Return (X, Y) of the center of cell containing provided text 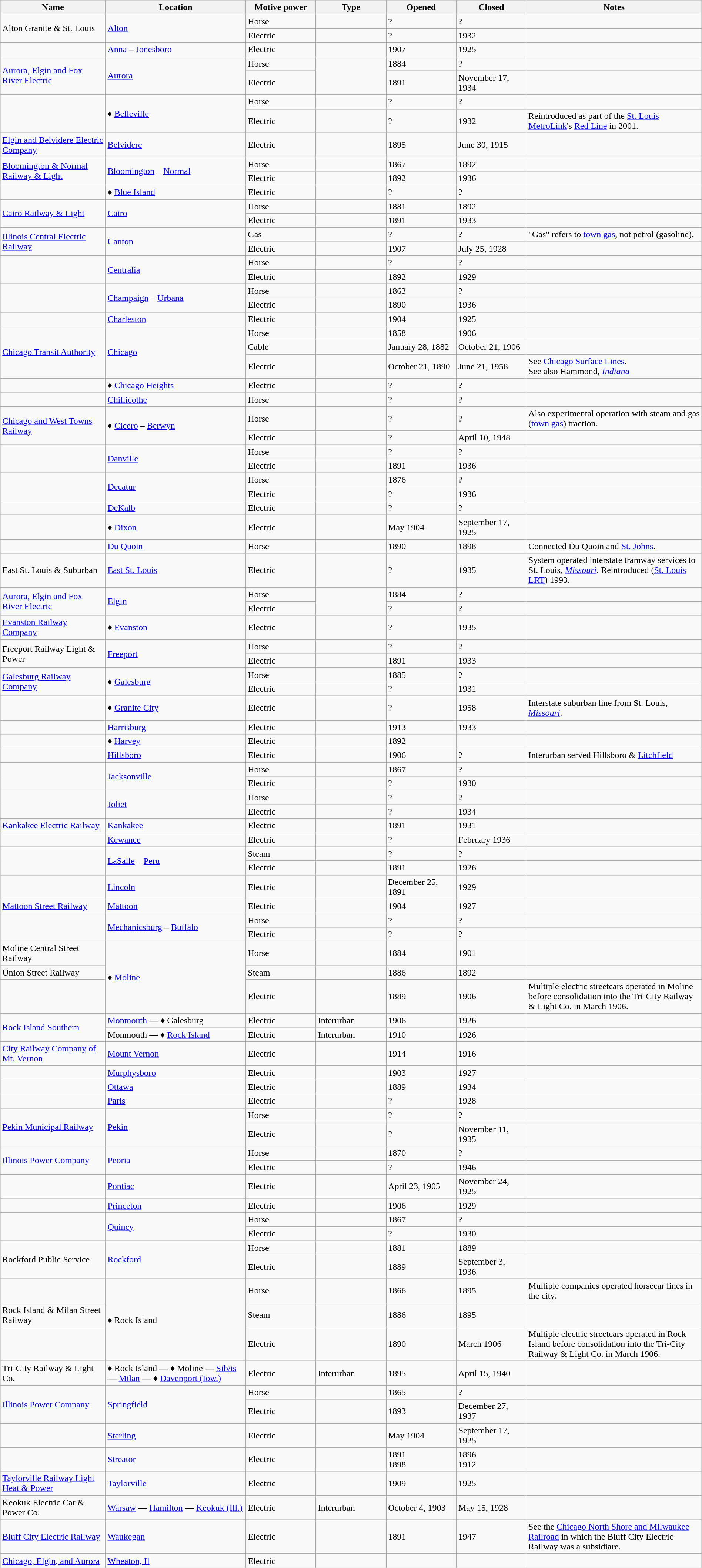
Streator (175, 1460)
DeKalb (175, 508)
Chicago, Elgin, and Aurora (53, 1561)
1958 (491, 708)
18911898 (421, 1460)
Alton Granite & St. Louis (53, 28)
1947 (491, 1537)
1870 (421, 1153)
Notes (614, 7)
Rockford (175, 1260)
East St. Louis (175, 570)
September 3, 1936 (491, 1267)
Tri-City Railway & Light Co. (53, 1373)
Union Street Railway (53, 972)
June 21, 1958 (491, 366)
February 1936 (491, 840)
Belvidere (175, 145)
Illinois Central Electric Railway (53, 242)
March 1906 (491, 1344)
Champaign – Urbana (175, 298)
Location (175, 7)
Kankakee (175, 826)
Chillicothe (175, 399)
Opened (421, 7)
October 21, 1890 (421, 366)
1885 (421, 675)
Alton (175, 28)
October 21, 1906 (491, 347)
July 25, 1928 (491, 249)
Cairo Railway & Light (53, 213)
Monmouth ― ♦ Rock Island (175, 1035)
Waukegan (175, 1537)
Mattoon Street Railway (53, 906)
Monmouth ― ♦ Galesburg (175, 1021)
♦ Moline (175, 977)
Du Quoin (175, 546)
1876 (421, 480)
Multiple electric streetcars operated in Moline before consolidation into the Tri-City Railway & Light Co. in March 1906. (614, 997)
Multiple companies operated horsecar lines in the city. (614, 1291)
Decatur (175, 487)
Galesburg Railway Company (53, 682)
♦ Rock Island ― ♦ Moline ― Silvis ― Milan ― ♦ Davenport (Iow.) (175, 1373)
♦ Dixon (175, 527)
1903 (421, 1073)
Warsaw ― Hamilton ― Keokuk (Ill.) (175, 1508)
Mount Vernon (175, 1054)
♦ Evanston (175, 628)
Bluff City Electric Railway (53, 1537)
Interstate suburban line from St. Louis, Missouri. (614, 708)
Harrisburg (175, 727)
Chicago Transit Authority (53, 352)
April 10, 1948 (491, 437)
♦ Granite City (175, 708)
Pekin (175, 1127)
Bloomington & Normal Railway & Light (53, 171)
♦ Galesburg (175, 682)
December 25, 1891 (421, 887)
1898 (491, 546)
System operated interstate tramway services to St. Louis, Missouri. Reintroduced (St. Louis LRT) 1993. (614, 570)
Kankakee Electric Railway (53, 826)
1865 (421, 1392)
East St. Louis & Suburban (53, 570)
Cable (281, 347)
Type (351, 7)
See Chicago Surface Lines. See also Hammond, Indiana (614, 366)
Bloomington – Normal (175, 171)
Rock Island & Milan Street Railway (53, 1315)
Interurban served Hillsboro & Litchfield (614, 755)
1916 (491, 1054)
Cairo (175, 213)
Murphysboro (175, 1073)
Princeton (175, 1205)
♦ Harvey (175, 741)
Motive power (281, 7)
City Railway Company of Mt. Vernon (53, 1054)
Rockford Public Service (53, 1260)
Centralia (175, 270)
Danville (175, 459)
Charleston (175, 319)
April 15, 1940 (491, 1373)
Springfield (175, 1404)
December 27, 1937 (491, 1411)
Ottawa (175, 1087)
1928 (491, 1101)
Rock Island Southern (53, 1028)
♦ Chicago Heights (175, 385)
Quincy (175, 1226)
Also experimental operation with steam and gas (town gas) traction. (614, 418)
Elgin (175, 601)
Multiple electric streetcars operated in Rock Island before consolidation into the Tri-City Railway & Light Co. in March 1906. (614, 1344)
♦ Cicero – Berwyn (175, 426)
Freeport (175, 654)
Pekin Municipal Railway (53, 1127)
1946 (491, 1167)
Moline Central Street Railway (53, 953)
January 28, 1882 (421, 347)
LaSalle – Peru (175, 861)
"Gas" refers to town gas, not petrol (gasoline). (614, 235)
1893 (421, 1411)
Keokuk Electric Car & Power Co. (53, 1508)
Taylorville Railway Light Heat & Power (53, 1483)
1866 (421, 1291)
Kewanee (175, 840)
Paris (175, 1101)
Aurora (175, 75)
Wheaton, Il (175, 1561)
Chicago (175, 352)
1914 (421, 1054)
Mechanicsburg – Buffalo (175, 927)
18961912 (491, 1460)
Jacksonville (175, 776)
Pontiac (175, 1186)
See the Chicago North Shore and Milwaukee Railroad in which the Bluff City Electric Railway was a subsidiare. (614, 1537)
Anna – Jonesboro (175, 50)
Reintroduced as part of the St. Louis MetroLink's Red Line in 2001. (614, 121)
Lincoln (175, 887)
1863 (421, 291)
1901 (491, 953)
1913 (421, 727)
Gas (281, 235)
Connected Du Quoin and St. Johns. (614, 546)
November 17, 1934 (491, 83)
November 24, 1925 (491, 1186)
1910 (421, 1035)
♦ Belleville (175, 114)
1858 (421, 333)
♦ Blue Island (175, 192)
♦ Rock Island (175, 1320)
Chicago and West Towns Railway (53, 426)
Name (53, 7)
Joliet (175, 805)
October 4, 1903 (421, 1508)
1909 (421, 1483)
Closed (491, 7)
Taylorville (175, 1483)
Canton (175, 242)
Evanston Railway Company (53, 628)
Freeport Railway Light & Power (53, 654)
April 23, 1905 (421, 1186)
May 15, 1928 (491, 1508)
Elgin and Belvidere Electric Company (53, 145)
Mattoon (175, 906)
Peoria (175, 1160)
Sterling (175, 1435)
Hillsboro (175, 755)
November 11, 1935 (491, 1134)
June 30, 1915 (491, 145)
